Pinpoint the cell where the given text exists, returning its [x, y] midpoint coordinate. 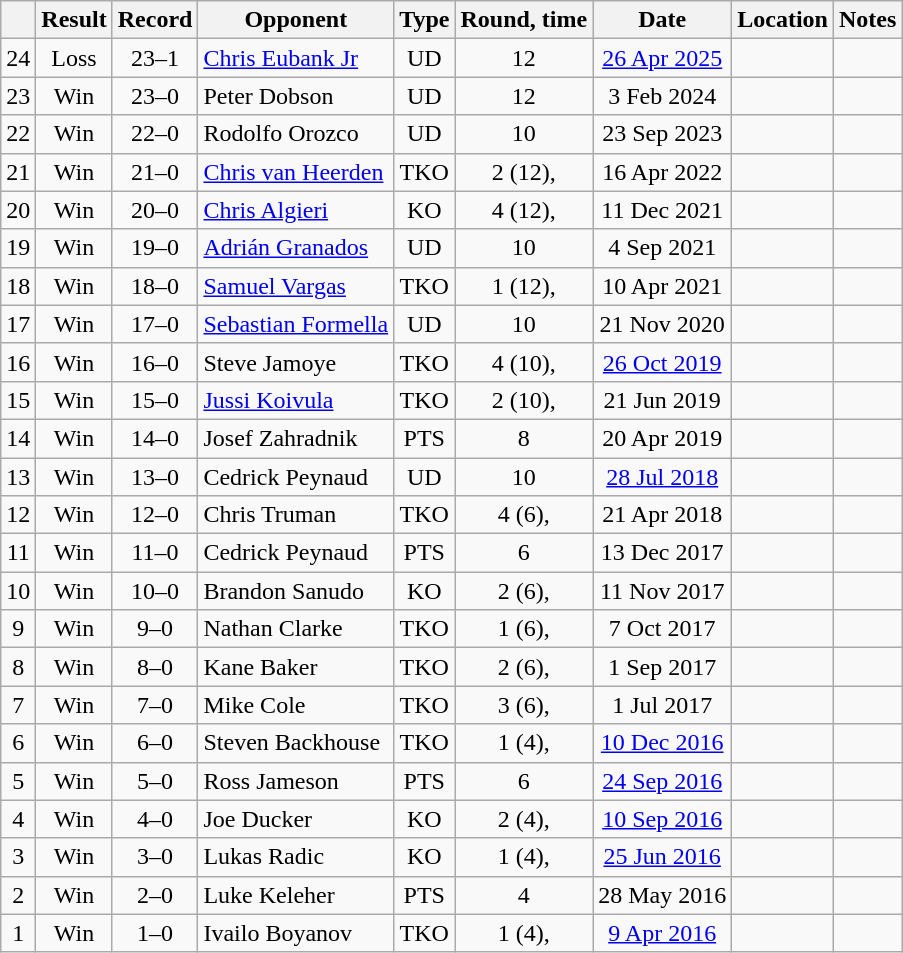
13 Dec 2017 [662, 553]
14 [18, 438]
18–0 [155, 286]
5–0 [155, 781]
18 [18, 286]
Date [662, 20]
Ross Jameson [296, 781]
10 Dec 2016 [662, 743]
1 Jul 2017 [662, 705]
23 Sep 2023 [662, 134]
Ivailo Boyanov [296, 933]
Sebastian Formella [296, 324]
20 [18, 210]
9 [18, 629]
Type [424, 20]
Samuel Vargas [296, 286]
1 (12), [524, 286]
Chris van Heerden [296, 172]
Joe Ducker [296, 819]
11 [18, 553]
9 Apr 2016 [662, 933]
4 Sep 2021 [662, 248]
7–0 [155, 705]
13–0 [155, 477]
28 Jul 2018 [662, 477]
13 [18, 477]
10–0 [155, 591]
11 Nov 2017 [662, 591]
20–0 [155, 210]
17–0 [155, 324]
Opponent [296, 20]
17 [18, 324]
Notes [867, 20]
3 Feb 2024 [662, 96]
4 (12), [524, 210]
16 Apr 2022 [662, 172]
14–0 [155, 438]
24 [18, 58]
Brandon Sanudo [296, 591]
2–0 [155, 895]
1 Sep 2017 [662, 667]
22–0 [155, 134]
25 Jun 2016 [662, 857]
19–0 [155, 248]
1 (6), [524, 629]
3–0 [155, 857]
10 Apr 2021 [662, 286]
Chris Algieri [296, 210]
16–0 [155, 362]
2 (12), [524, 172]
Result [74, 20]
3 (6), [524, 705]
Chris Eubank Jr [296, 58]
11–0 [155, 553]
15–0 [155, 400]
19 [18, 248]
Peter Dobson [296, 96]
Location [783, 20]
4–0 [155, 819]
23 [18, 96]
10 Sep 2016 [662, 819]
1–0 [155, 933]
21–0 [155, 172]
Chris Truman [296, 515]
Loss [74, 58]
Record [155, 20]
Jussi Koivula [296, 400]
21 Nov 2020 [662, 324]
26 Apr 2025 [662, 58]
12–0 [155, 515]
23–0 [155, 96]
Nathan Clarke [296, 629]
11 Dec 2021 [662, 210]
6–0 [155, 743]
5 [18, 781]
8–0 [155, 667]
Steve Jamoye [296, 362]
Lukas Radic [296, 857]
20 Apr 2019 [662, 438]
1 [18, 933]
4 (10), [524, 362]
24 Sep 2016 [662, 781]
7 Oct 2017 [662, 629]
22 [18, 134]
28 May 2016 [662, 895]
15 [18, 400]
9–0 [155, 629]
16 [18, 362]
23–1 [155, 58]
Rodolfo Orozco [296, 134]
Round, time [524, 20]
Josef Zahradnik [296, 438]
7 [18, 705]
Luke Keleher [296, 895]
4 (6), [524, 515]
Adrián Granados [296, 248]
21 Jun 2019 [662, 400]
Steven Backhouse [296, 743]
2 (10), [524, 400]
21 [18, 172]
Kane Baker [296, 667]
2 (4), [524, 819]
3 [18, 857]
21 Apr 2018 [662, 515]
26 Oct 2019 [662, 362]
2 [18, 895]
Mike Cole [296, 705]
